From the cell containing the given text, extract its center point as [x, y] coordinate. 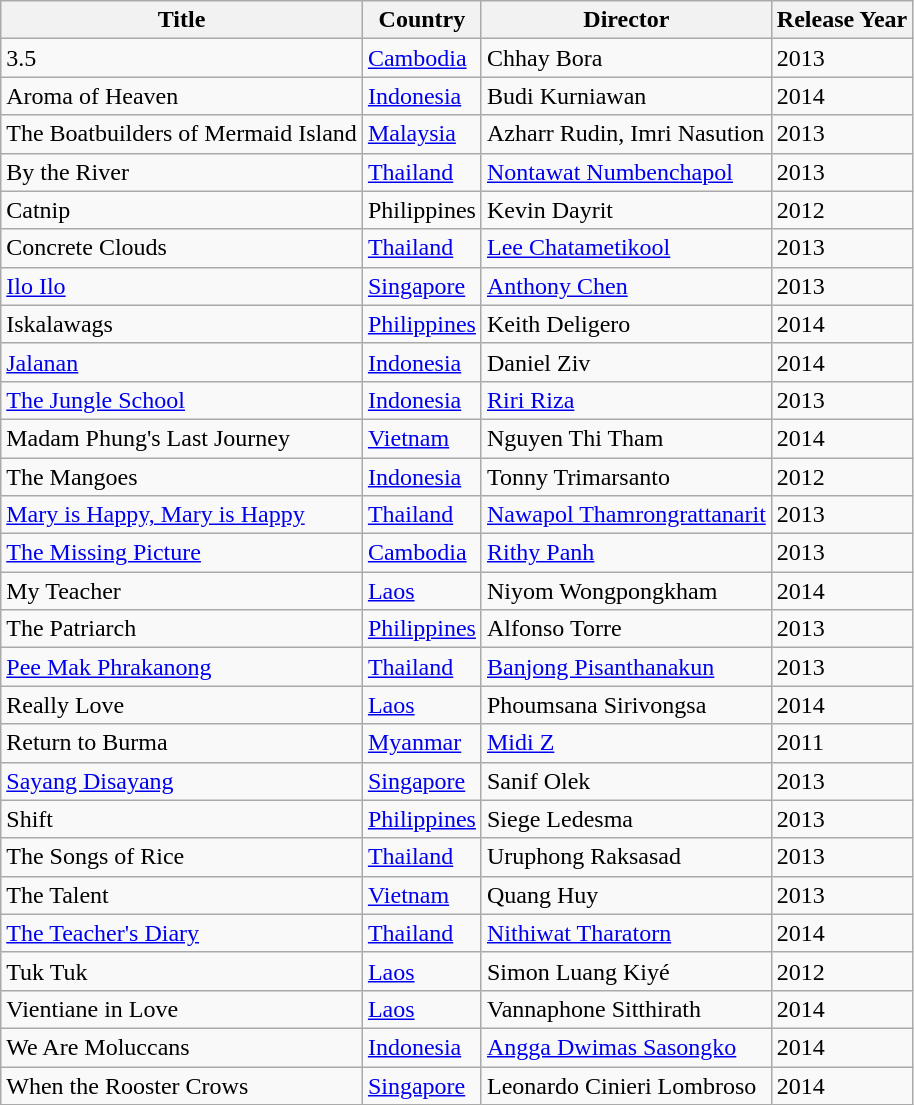
Niyom Wongpongkham [626, 591]
Rithy Panh [626, 553]
Tuk Tuk [182, 971]
Lee Chatametikool [626, 248]
Riri Riza [626, 400]
Simon Luang Kiyé [626, 971]
Really Love [182, 705]
The Teacher's Diary [182, 933]
The Jungle School [182, 400]
Malaysia [422, 134]
Alfonso Torre [626, 629]
Country [422, 20]
2011 [842, 743]
Vientiane in Love [182, 1009]
Budi Kurniawan [626, 96]
Quang Huy [626, 895]
Nithiwat Tharatorn [626, 933]
The Boatbuilders of Mermaid Island [182, 134]
Nawapol Thamrongrattanarit [626, 515]
Keith Deligero [626, 324]
Aroma of Heaven [182, 96]
Kevin Dayrit [626, 210]
Jalanan [182, 362]
Myanmar [422, 743]
Vannaphone Sitthirath [626, 1009]
Mary is Happy, Mary is Happy [182, 515]
Title [182, 20]
Iskalawags [182, 324]
Return to Burma [182, 743]
Phoumsana Sirivongsa [626, 705]
We Are Moluccans [182, 1047]
Azharr Rudin, Imri Nasution [626, 134]
Sayang Disayang [182, 781]
Siege Ledesma [626, 819]
Shift [182, 819]
The Missing Picture [182, 553]
The Patriarch [182, 629]
The Mangoes [182, 477]
Director [626, 20]
Tonny Trimarsanto [626, 477]
Pee Mak Phrakanong [182, 667]
Madam Phung's Last Journey [182, 438]
Chhay Bora [626, 58]
Anthony Chen [626, 286]
Uruphong Raksasad [626, 857]
By the River [182, 172]
Ilo Ilo [182, 286]
When the Rooster Crows [182, 1085]
My Teacher [182, 591]
Daniel Ziv [626, 362]
Leonardo Cinieri Lombroso [626, 1085]
Angga Dwimas Sasongko [626, 1047]
Nguyen Thi Tham [626, 438]
Nontawat Numbenchapol [626, 172]
The Talent [182, 895]
Midi Z [626, 743]
The Songs of Rice [182, 857]
Release Year [842, 20]
3.5 [182, 58]
Sanif Olek [626, 781]
Concrete Clouds [182, 248]
Banjong Pisanthanakun [626, 667]
Catnip [182, 210]
